Return the [X, Y] coordinate for the center point of the cell that contains the specified text.  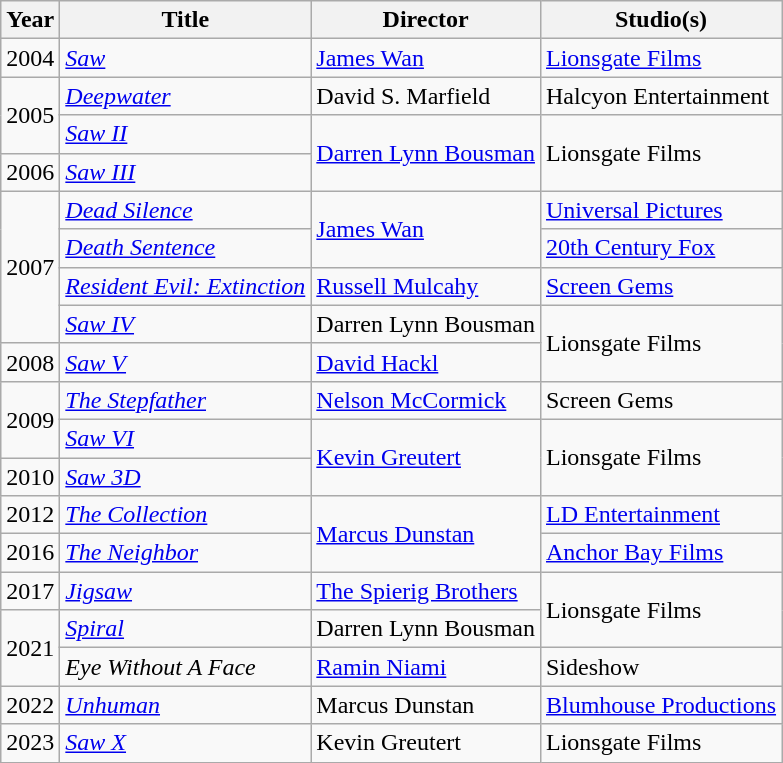
2016 [30, 553]
Saw IV [186, 324]
Ramin Niami [426, 667]
Saw VI [186, 438]
The Spierig Brothers [426, 591]
Jigsaw [186, 591]
Anchor Bay Films [660, 553]
LD Entertainment [660, 515]
The Collection [186, 515]
2010 [30, 477]
David S. Marfield [426, 96]
Halcyon Entertainment [660, 96]
Saw X [186, 743]
Saw III [186, 172]
Spiral [186, 629]
Saw 3D [186, 477]
Nelson McCormick [426, 400]
2021 [30, 648]
Deepwater [186, 96]
Eye Without A Face [186, 667]
2007 [30, 267]
Unhuman [186, 705]
Death Sentence [186, 248]
2006 [30, 172]
The Neighbor [186, 553]
2012 [30, 515]
20th Century Fox [660, 248]
Sideshow [660, 667]
Saw II [186, 134]
Universal Pictures [660, 210]
2023 [30, 743]
2022 [30, 705]
2009 [30, 419]
Year [30, 20]
Dead Silence [186, 210]
Studio(s) [660, 20]
2017 [30, 591]
The Stepfather [186, 400]
2008 [30, 362]
Blumhouse Productions [660, 705]
Director [426, 20]
Saw V [186, 362]
Resident Evil: Extinction [186, 286]
Title [186, 20]
Saw [186, 58]
Russell Mulcahy [426, 286]
2004 [30, 58]
2005 [30, 115]
David Hackl [426, 362]
